Return (X, Y) of the center of cell containing provided text 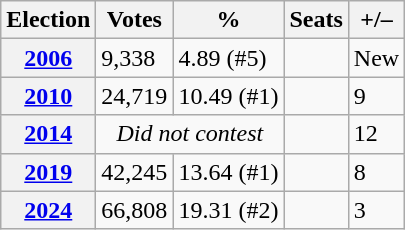
10.49 (#1) (228, 96)
9,338 (134, 58)
Seats (316, 20)
3 (376, 210)
8 (376, 172)
2014 (48, 134)
2019 (48, 172)
Did not contest (190, 134)
2024 (48, 210)
New (376, 58)
% (228, 20)
66,808 (134, 210)
9 (376, 96)
Votes (134, 20)
+/– (376, 20)
13.64 (#1) (228, 172)
42,245 (134, 172)
2010 (48, 96)
Election (48, 20)
4.89 (#5) (228, 58)
12 (376, 134)
2006 (48, 58)
24,719 (134, 96)
19.31 (#2) (228, 210)
